Identify which cell holds the provided text, then report its [x, y] central coordinate. 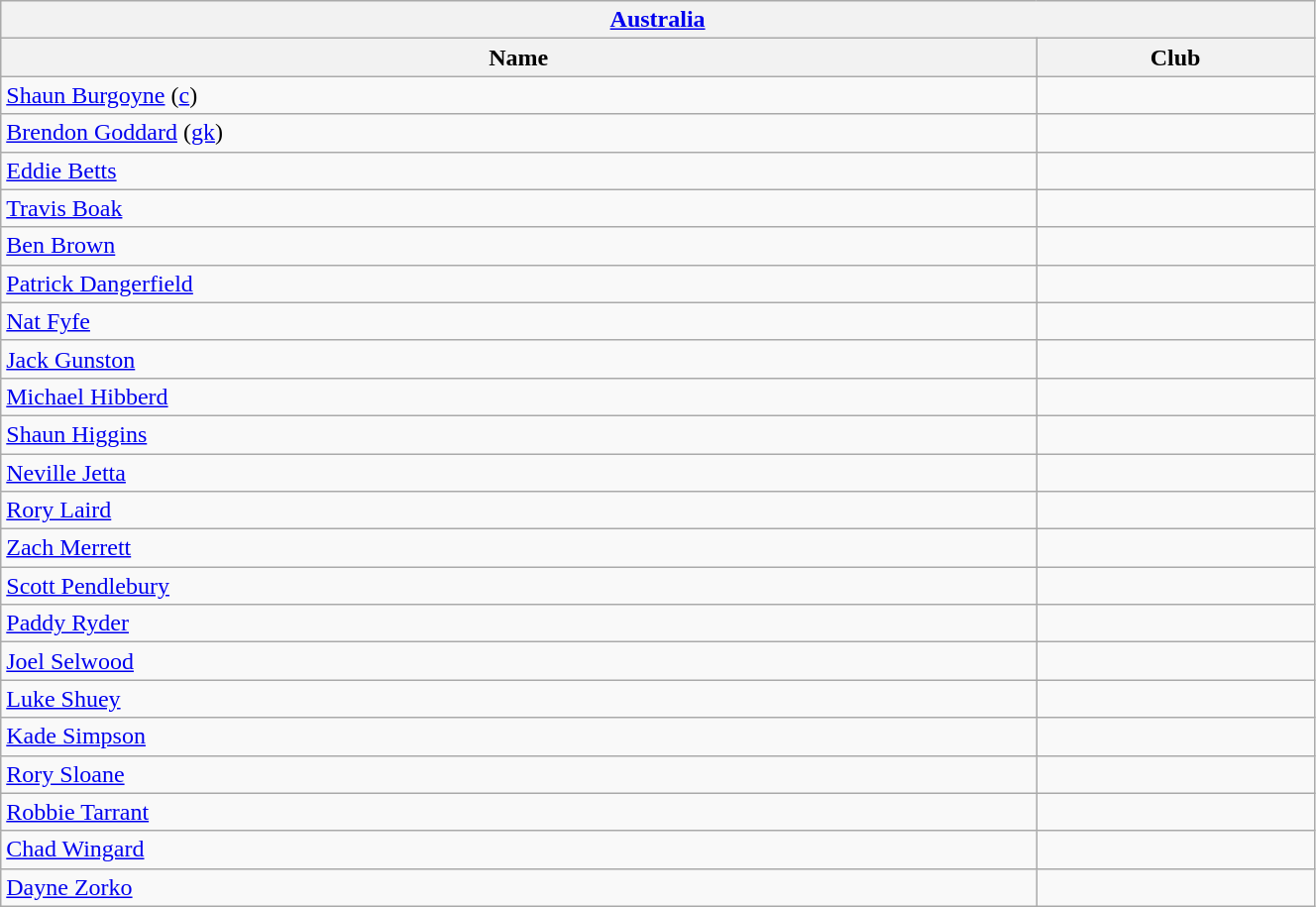
Australia [658, 20]
Rory Sloane [519, 774]
Rory Laird [519, 510]
Joel Selwood [519, 661]
Luke Shuey [519, 699]
Nat Fyfe [519, 321]
Paddy Ryder [519, 624]
Brendon Goddard (gk) [519, 133]
Patrick Dangerfield [519, 283]
Michael Hibberd [519, 397]
Chad Wingard [519, 850]
Jack Gunston [519, 359]
Scott Pendlebury [519, 586]
Club [1175, 57]
Travis Boak [519, 208]
Eddie Betts [519, 170]
Name [519, 57]
Neville Jetta [519, 473]
Kade Simpson [519, 737]
Ben Brown [519, 246]
Robbie Tarrant [519, 812]
Zach Merrett [519, 548]
Shaun Burgoyne (c) [519, 95]
Dayne Zorko [519, 887]
Shaun Higgins [519, 434]
